From the cell containing the given text, extract its center point as (x, y) coordinate. 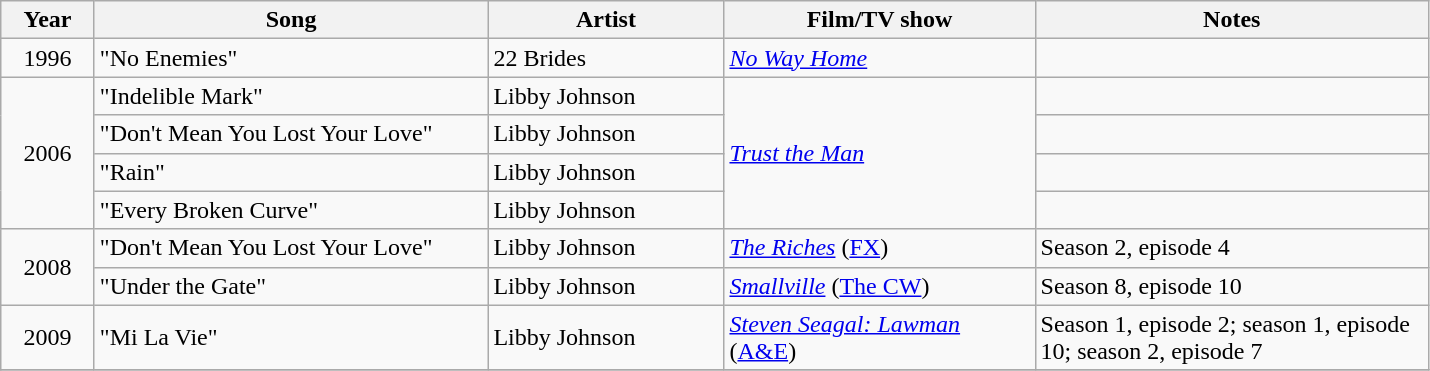
Film/TV show (880, 20)
Year (48, 20)
"Every Broken Curve" (291, 210)
1996 (48, 58)
Season 1, episode 2; season 1, episode 10; season 2, episode 7 (1232, 338)
Trust the Man (880, 153)
"No Enemies" (291, 58)
"Mi La Vie" (291, 338)
22 Brides (606, 58)
"Under the Gate" (291, 286)
The Riches (FX) (880, 248)
No Way Home (880, 58)
Smallville (The CW) (880, 286)
Season 8, episode 10 (1232, 286)
"Rain" (291, 172)
Artist (606, 20)
2008 (48, 267)
Notes (1232, 20)
Steven Seagal: Lawman (A&E) (880, 338)
Song (291, 20)
Season 2, episode 4 (1232, 248)
"Indelible Mark" (291, 96)
2009 (48, 338)
2006 (48, 153)
